Return the (X, Y) coordinate for the center point of the cell that contains the specified text.  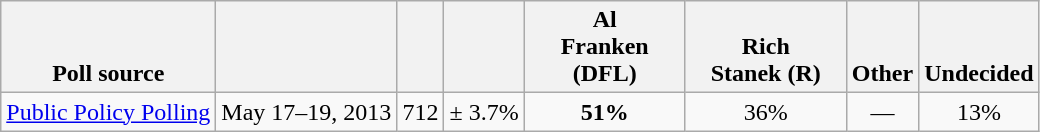
RichStanek (R) (766, 47)
Public Policy Polling (108, 112)
AlFranken (DFL) (604, 47)
± 3.7% (484, 112)
13% (979, 112)
Other (882, 47)
36% (766, 112)
712 (420, 112)
Undecided (979, 47)
Poll source (108, 47)
51% (604, 112)
— (882, 112)
May 17–19, 2013 (306, 112)
